Locate the cell with the specified text and output its (x, y) center coordinate. 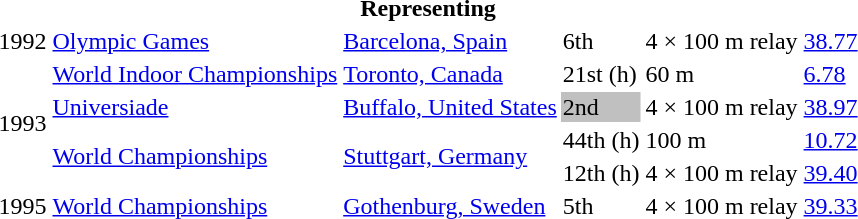
World Indoor Championships (195, 74)
12th (h) (601, 173)
Universiade (195, 107)
6th (601, 41)
2nd (601, 107)
44th (h) (601, 140)
60 m (722, 74)
Olympic Games (195, 41)
World Championships (195, 156)
Stuttgart, Germany (450, 156)
21st (h) (601, 74)
100 m (722, 140)
Barcelona, Spain (450, 41)
Toronto, Canada (450, 74)
Buffalo, United States (450, 107)
